From the cell containing the given text, extract its center point as [x, y] coordinate. 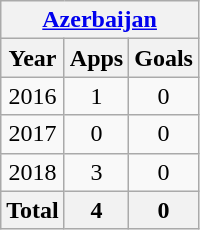
2017 [33, 134]
Goals [164, 58]
3 [96, 172]
4 [96, 210]
Year [33, 58]
2018 [33, 172]
Total [33, 210]
2016 [33, 96]
Azerbaijan [100, 20]
Apps [96, 58]
1 [96, 96]
